Determine the [x, y] coordinate at the center of the cell enclosing the given text.  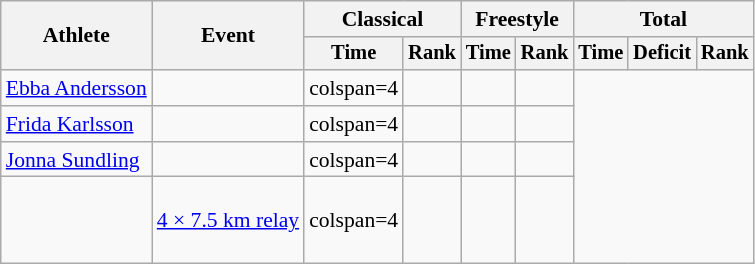
Jonna Sundling [76, 160]
Total [663, 19]
Frida Karlsson [76, 124]
Classical [382, 19]
Athlete [76, 36]
Event [228, 36]
Ebba Andersson [76, 88]
4 × 7.5 km relay [228, 220]
Freestyle [517, 19]
Deficit [662, 54]
